Scan for the cell matching the given text and deliver its (x, y) coordinate at center. 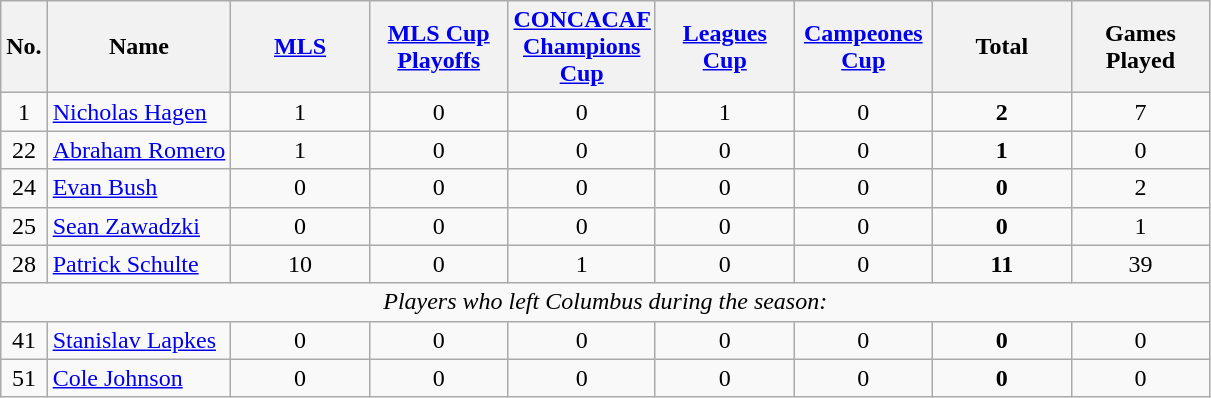
39 (1140, 264)
Players who left Columbus during the season: (606, 302)
25 (24, 226)
Stanislav Lapkes (139, 340)
Games Played (1140, 47)
11 (1002, 264)
No. (24, 47)
Abraham Romero (139, 150)
Cole Johnson (139, 378)
Total (1002, 47)
41 (24, 340)
Patrick Schulte (139, 264)
CONCACAF Champions Cup (582, 47)
Sean Zawadzki (139, 226)
7 (1140, 112)
28 (24, 264)
Campeones Cup (864, 47)
Nicholas Hagen (139, 112)
MLS Cup Playoffs (438, 47)
Leagues Cup (724, 47)
Name (139, 47)
22 (24, 150)
10 (300, 264)
Evan Bush (139, 188)
24 (24, 188)
MLS (300, 47)
51 (24, 378)
